Extract the (X, Y) coordinate from the center of the cell holding the provided text.  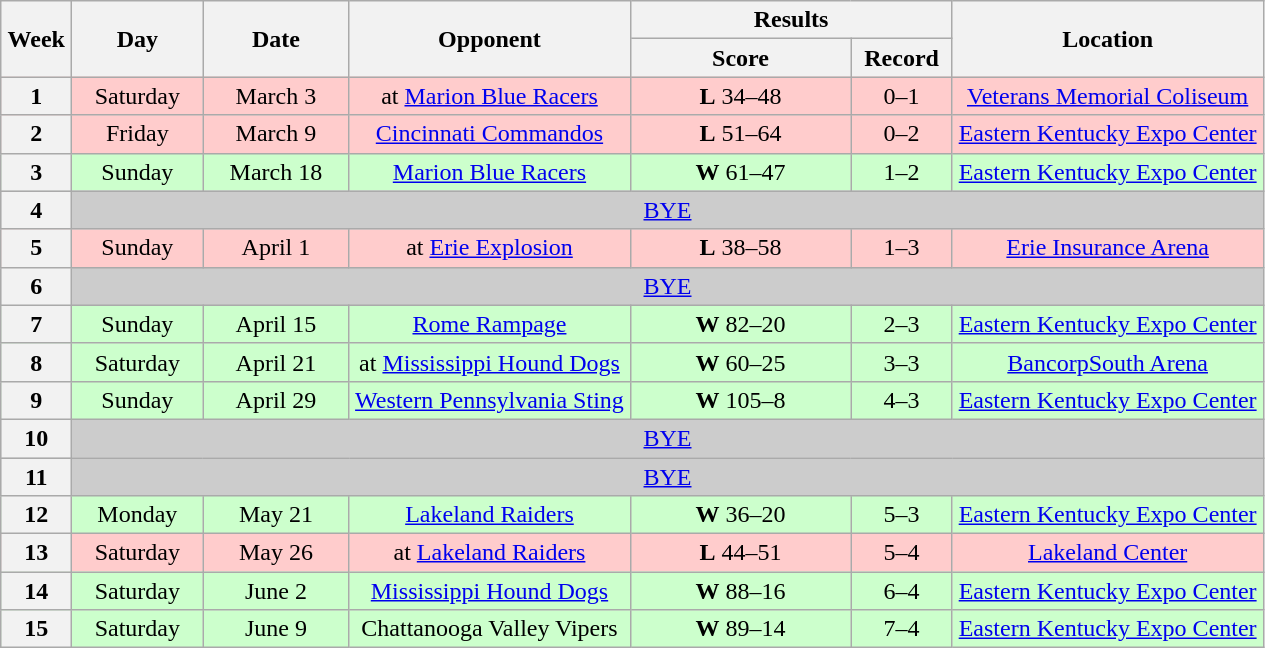
March 9 (276, 134)
Lakeland Raiders (490, 515)
6 (36, 286)
Date (276, 39)
0–1 (902, 96)
at Mississippi Hound Dogs (490, 362)
at Lakeland Raiders (490, 553)
W 89–14 (740, 629)
4–3 (902, 400)
7 (36, 324)
Opponent (490, 39)
Location (1108, 39)
W 82–20 (740, 324)
W 88–16 (740, 591)
W 60–25 (740, 362)
Veterans Memorial Coliseum (1108, 96)
May 21 (276, 515)
Friday (138, 134)
June 9 (276, 629)
Rome Rampage (490, 324)
Record (902, 58)
Day (138, 39)
Erie Insurance Arena (1108, 248)
8 (36, 362)
W 36–20 (740, 515)
April 29 (276, 400)
at Erie Explosion (490, 248)
9 (36, 400)
L 44–51 (740, 553)
March 18 (276, 172)
5–4 (902, 553)
Monday (138, 515)
W 105–8 (740, 400)
April 1 (276, 248)
15 (36, 629)
BancorpSouth Arena (1108, 362)
12 (36, 515)
3 (36, 172)
6–4 (902, 591)
7–4 (902, 629)
11 (36, 477)
5–3 (902, 515)
March 3 (276, 96)
June 2 (276, 591)
L 51–64 (740, 134)
Mississippi Hound Dogs (490, 591)
1 (36, 96)
L 38–58 (740, 248)
Marion Blue Racers (490, 172)
4 (36, 210)
Western Pennsylvania Sting (490, 400)
May 26 (276, 553)
L 34–48 (740, 96)
Chattanooga Valley Vipers (490, 629)
Lakeland Center (1108, 553)
2–3 (902, 324)
April 21 (276, 362)
Cincinnati Commandos (490, 134)
14 (36, 591)
April 15 (276, 324)
2 (36, 134)
Results (791, 20)
Week (36, 39)
W 61–47 (740, 172)
1–2 (902, 172)
10 (36, 438)
5 (36, 248)
1–3 (902, 248)
Score (740, 58)
3–3 (902, 362)
at Marion Blue Racers (490, 96)
13 (36, 553)
0–2 (902, 134)
